Provide the [X, Y] coordinate of the cell's center where the given text is located.  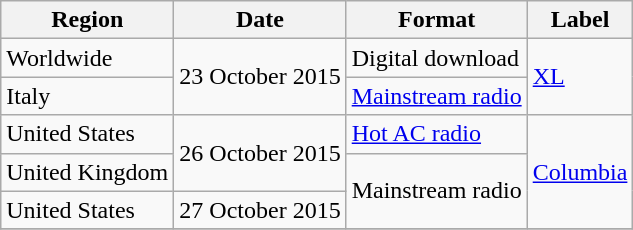
23 October 2015 [260, 77]
27 October 2015 [260, 210]
Region [88, 20]
Digital download [436, 58]
26 October 2015 [260, 153]
Italy [88, 96]
Hot AC radio [436, 134]
Worldwide [88, 58]
XL [580, 77]
United Kingdom [88, 172]
Label [580, 20]
Columbia [580, 172]
Format [436, 20]
Date [260, 20]
